Output the (x, y) coordinate of the center of the cell containing the given text.  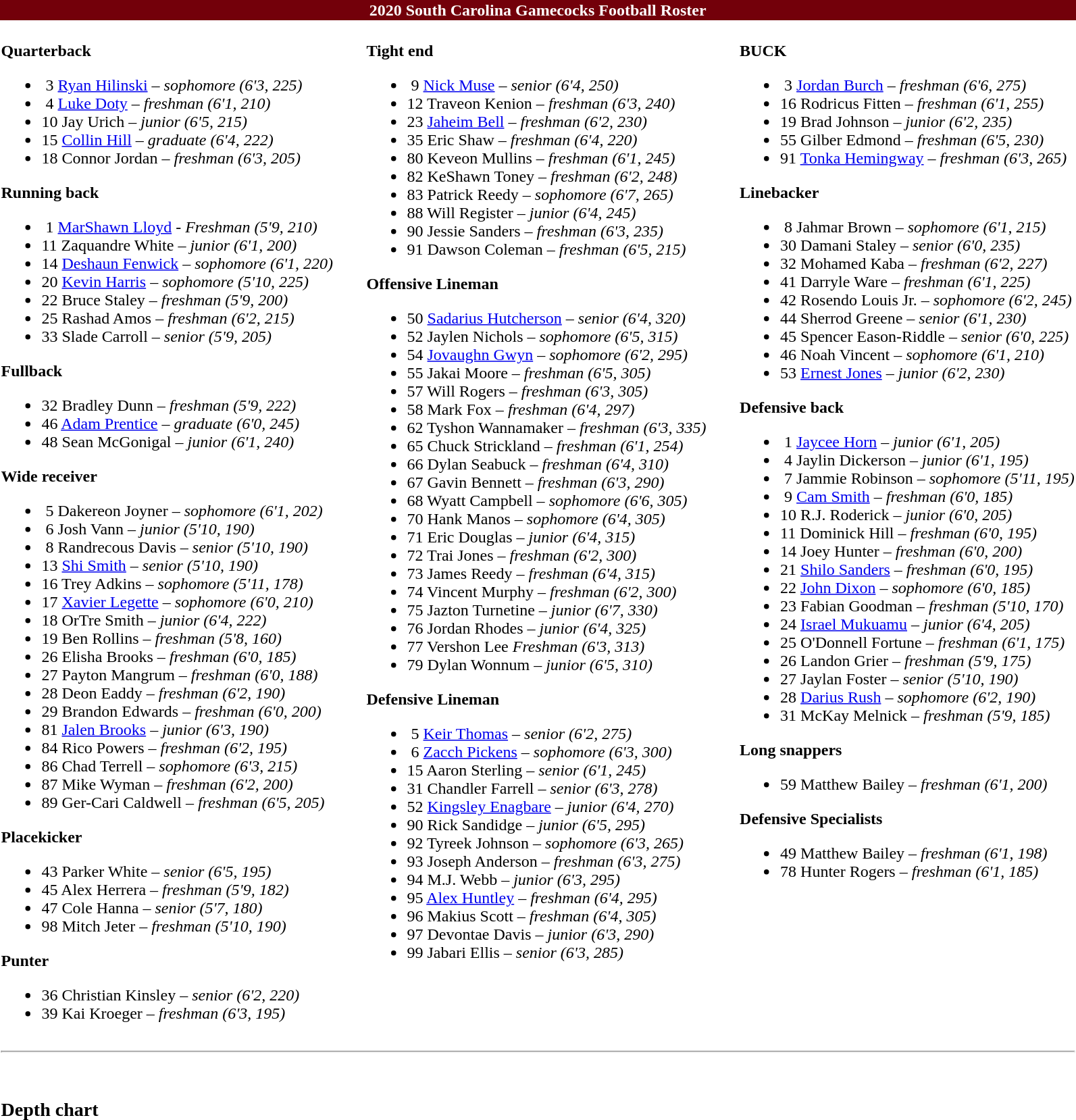
2020 South Carolina Gamecocks Football Roster (538, 10)
